Locate the cell with the specified text and output its (x, y) center coordinate. 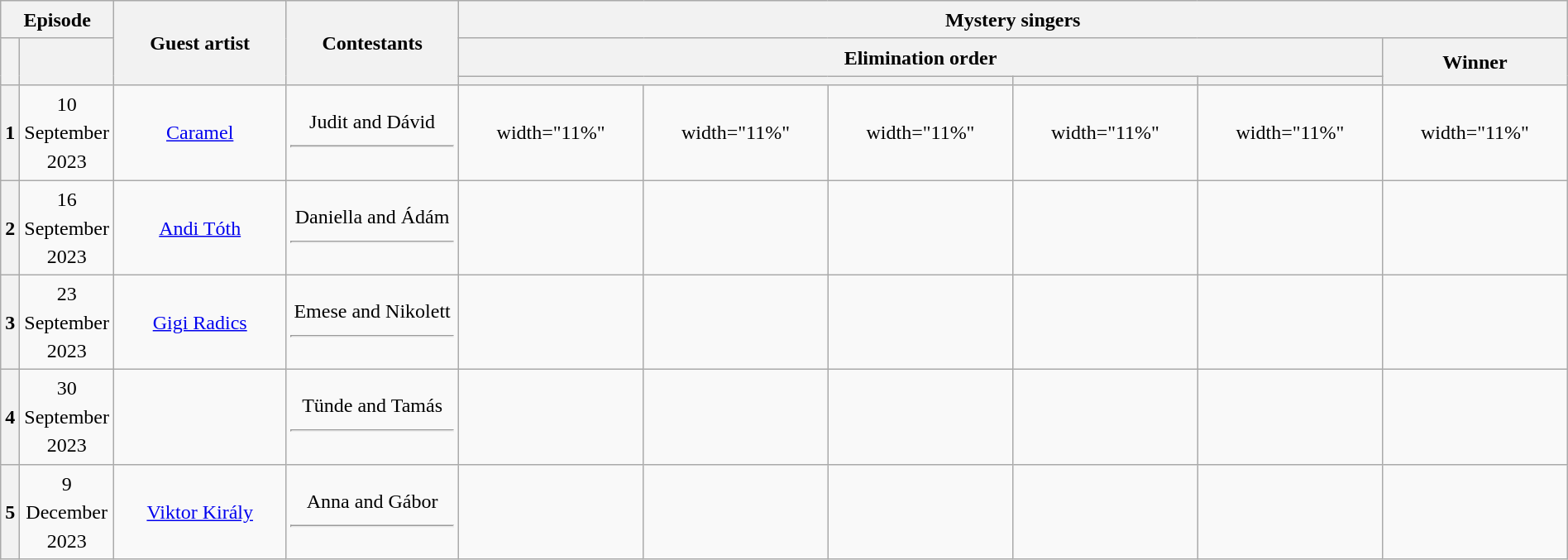
Caramel (200, 132)
2 (10, 228)
5 (10, 511)
9 December 2023 (67, 511)
Tünde and Tamás (372, 417)
1 (10, 132)
Winner (1475, 61)
30 September 2023 (67, 417)
Viktor Király (200, 511)
Daniella and Ádám (372, 228)
Anna and Gábor (372, 511)
Guest artist (200, 43)
Gigi Radics (200, 323)
3 (10, 323)
16 September 2023 (67, 228)
Episode (58, 20)
Mystery singers (1012, 20)
Andi Tóth (200, 228)
10 September 2023 (67, 132)
Judit and Dávid (372, 132)
Contestants (372, 43)
Emese and Nikolett (372, 323)
23 September 2023 (67, 323)
4 (10, 417)
Elimination order (920, 57)
